For the text-containing cell, return its midpoint in (x, y) coordinate format. 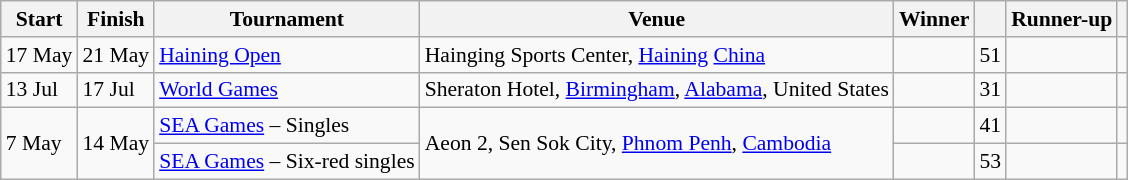
Hainging Sports Center, Haining China (657, 55)
World Games (287, 90)
53 (990, 162)
Winner (934, 19)
7 May (40, 144)
SEA Games – Six-red singles (287, 162)
Haining Open (287, 55)
Finish (116, 19)
17 Jul (116, 90)
Runner-up (1062, 19)
Start (40, 19)
SEA Games – Singles (287, 126)
21 May (116, 55)
Venue (657, 19)
17 May (40, 55)
51 (990, 55)
31 (990, 90)
41 (990, 126)
Tournament (287, 19)
14 May (116, 144)
13 Jul (40, 90)
Sheraton Hotel, Birmingham, Alabama, United States (657, 90)
Aeon 2, Sen Sok City, Phnom Penh, Cambodia (657, 144)
